Find where the given text appears and provide that cell's center as (x, y) coordinate. 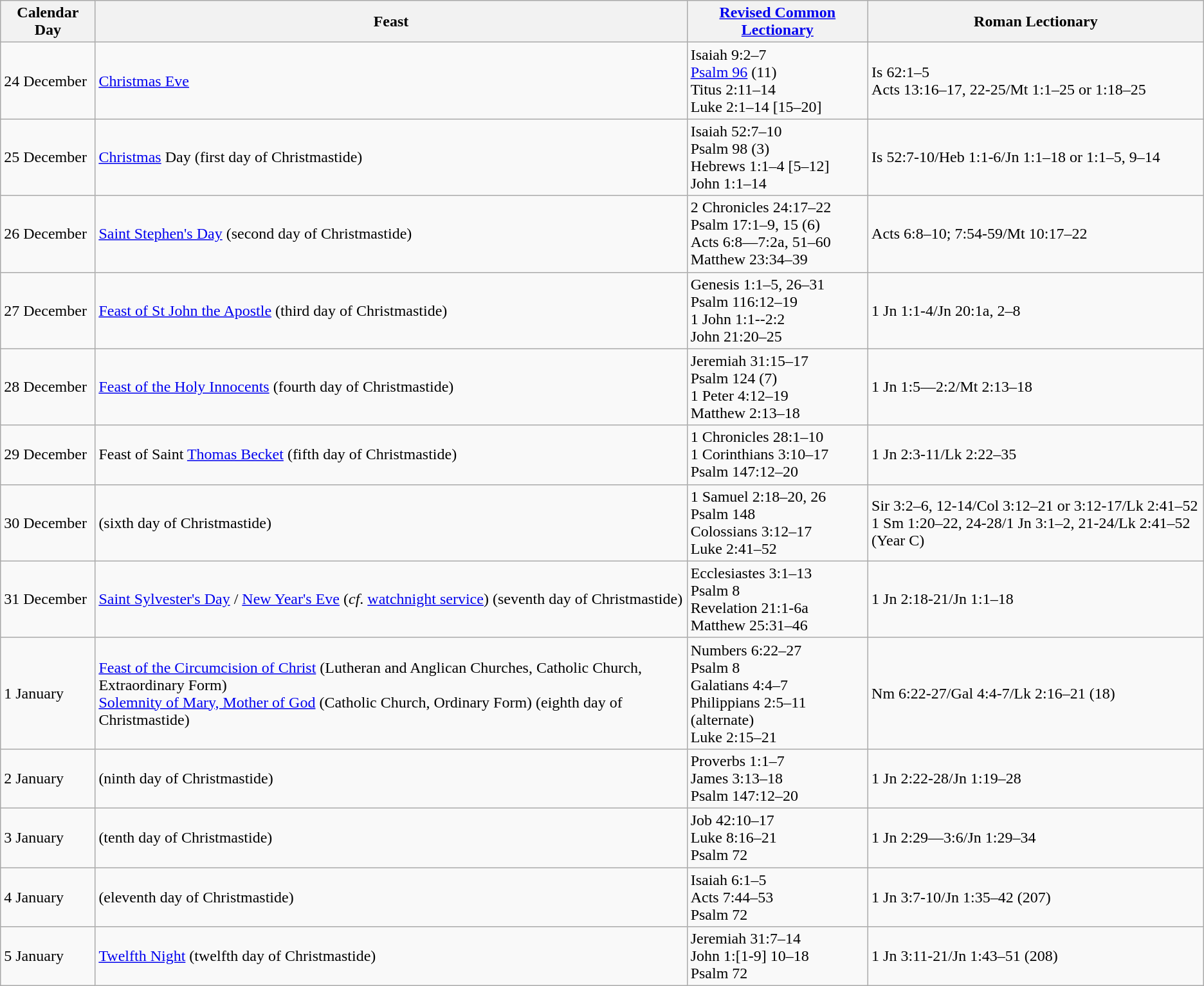
3 January (48, 837)
Saint Sylvester's Day / New Year's Eve (cf. watchnight service) (seventh day of Christmastide) (391, 599)
Christmas Eve (391, 81)
1 Samuel 2:18–20, 26Psalm 148Colossians 3:12–17Luke 2:41–52 (777, 522)
29 December (48, 455)
Job 42:10–17 Luke 8:16–21 Psalm 72 (777, 837)
31 December (48, 599)
Feast (391, 22)
1 Jn 1:5—2:2/Mt 2:13–18 (1036, 387)
25 December (48, 157)
5 January (48, 956)
(eleventh day of Christmastide) (391, 897)
Is 52:7-10/Heb 1:1-6/Jn 1:1–18 or 1:1–5, 9–14 (1036, 157)
Isaiah 52:7–10Psalm 98 (3)Hebrews 1:1–4 [5–12]John 1:1–14 (777, 157)
1 Jn 1:1-4/Jn 20:1a, 2–8 (1036, 310)
24 December (48, 81)
Jeremiah 31:15–17Psalm 124 (7)1 Peter 4:12–19Matthew 2:13–18 (777, 387)
Feast of the Holy Innocents (fourth day of Christmastide) (391, 387)
28 December (48, 387)
Genesis 1:1–5, 26–31Psalm 116:12–191 John 1:1--2:2John 21:20–25 (777, 310)
Jeremiah 31:7–14 John 1:[1-9] 10–18 Psalm 72 (777, 956)
Twelfth Night (twelfth day of Christmastide) (391, 956)
Acts 6:8–10; 7:54-59/Mt 10:17–22 (1036, 234)
(sixth day of Christmastide) (391, 522)
1 Chronicles 28:1–101 Corinthians 3:10–17Psalm 147:12–20 (777, 455)
1 January (48, 693)
Isaiah 6:1–5 Acts 7:44–53 Psalm 72 (777, 897)
1 Jn 3:11-21/Jn 1:43–51 (208) (1036, 956)
1 Jn 2:3-11/Lk 2:22–35 (1036, 455)
(ninth day of Christmastide) (391, 778)
2 January (48, 778)
1 Jn 2:29—3:6/Jn 1:29–34 (1036, 837)
Christmas Day (first day of Christmastide) (391, 157)
Isaiah 9:2–7Psalm 96 (11)Titus 2:11–14Luke 2:1–14 [15–20] (777, 81)
1 Jn 2:18-21/Jn 1:1–18 (1036, 599)
Revised Common Lectionary (777, 22)
Calendar Day (48, 22)
1 Jn 2:22-28/Jn 1:19–28 (1036, 778)
(tenth day of Christmastide) (391, 837)
Roman Lectionary (1036, 22)
Proverbs 1:1–7 James 3:13–18 Psalm 147:12–20 (777, 778)
26 December (48, 234)
30 December (48, 522)
1 Jn 3:7-10/Jn 1:35–42 (207) (1036, 897)
27 December (48, 310)
Feast of Saint Thomas Becket (fifth day of Christmastide) (391, 455)
Sir 3:2–6, 12-14/Col 3:12–21 or 3:12-17/Lk 2:41–521 Sm 1:20–22, 24-28/1 Jn 3:1–2, 21-24/Lk 2:41–52 (Year C) (1036, 522)
Is 62:1–5Acts 13:16–17, 22-25/Mt 1:1–25 or 1:18–25 (1036, 81)
Feast of St John the Apostle (third day of Christmastide) (391, 310)
4 January (48, 897)
Numbers 6:22–27Psalm 8Galatians 4:4–7Philippians 2:5–11 (alternate)Luke 2:15–21 (777, 693)
Nm 6:22-27/Gal 4:4-7/Lk 2:16–21 (18) (1036, 693)
2 Chronicles 24:17–22Psalm 17:1–9, 15 (6)Acts 6:8—7:2a, 51–60Matthew 23:34–39 (777, 234)
Ecclesiastes 3:1–13Psalm 8Revelation 21:1-6aMatthew 25:31–46 (777, 599)
Saint Stephen's Day (second day of Christmastide) (391, 234)
